Extract the [x, y] coordinate from the center of the cell holding the provided text.  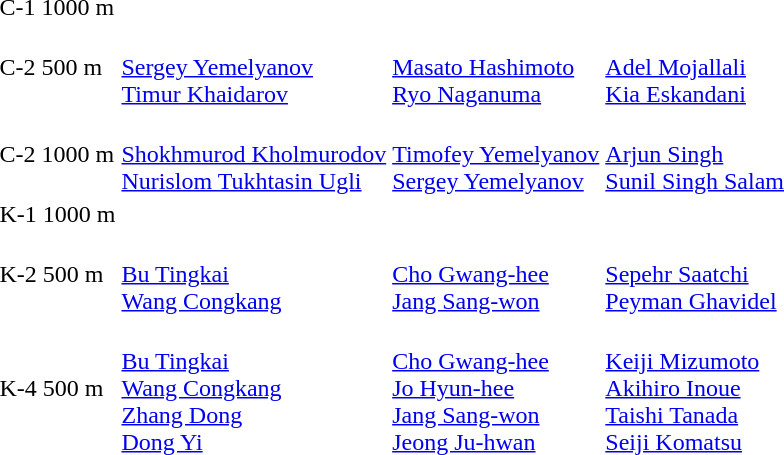
Sergey YemelyanovTimur Khaidarov [254, 67]
Shokhmurod KholmurodovNurislom Tukhtasin Ugli [254, 154]
Masato HashimotoRyo Naganuma [496, 67]
Bu TingkaiWang Congkang [254, 274]
Cho Gwang-heeJang Sang-won [496, 274]
Timofey YemelyanovSergey Yemelyanov [496, 154]
